Pinpoint the cell where the given text exists, returning its (x, y) midpoint coordinate. 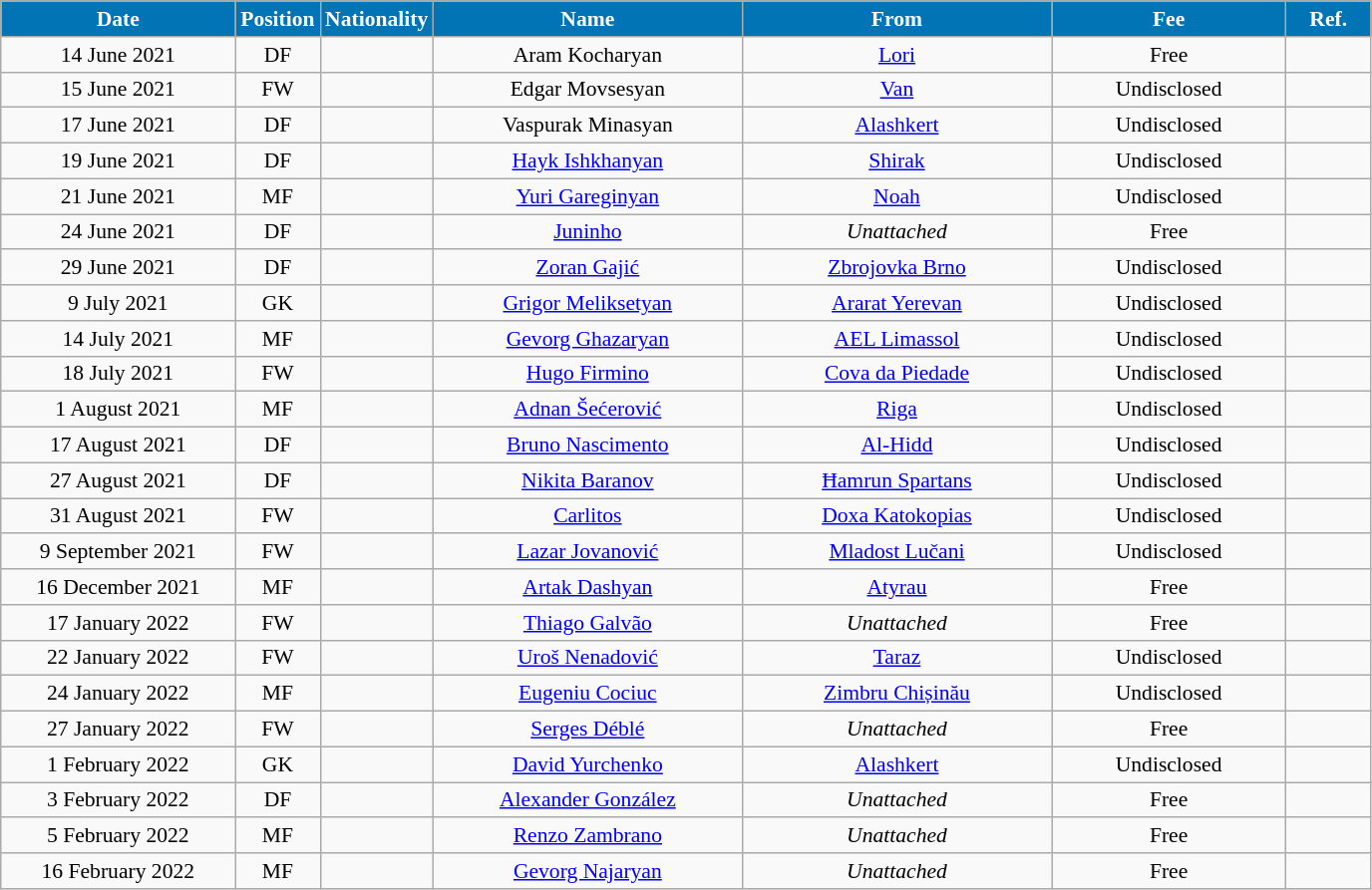
Vaspurak Minasyan (587, 126)
14 June 2021 (118, 55)
19 June 2021 (118, 161)
27 January 2022 (118, 730)
Zbrojovka Brno (896, 268)
Al-Hidd (896, 445)
1 February 2022 (118, 764)
AEL Limassol (896, 339)
Uroš Nenadović (587, 658)
Serges Déblé (587, 730)
16 December 2021 (118, 587)
14 July 2021 (118, 339)
Ħamrun Spartans (896, 480)
Fee (1169, 19)
Yuri Gareginyan (587, 196)
1 August 2021 (118, 410)
15 June 2021 (118, 90)
Juninho (587, 232)
Alexander González (587, 800)
31 August 2021 (118, 516)
Nikita Baranov (587, 480)
24 June 2021 (118, 232)
5 February 2022 (118, 836)
Renzo Zambrano (587, 836)
Position (277, 19)
27 August 2021 (118, 480)
17 June 2021 (118, 126)
Van (896, 90)
Aram Kocharyan (587, 55)
Hugo Firmino (587, 374)
Grigor Meliksetyan (587, 303)
Riga (896, 410)
Ararat Yerevan (896, 303)
Cova da Piedade (896, 374)
21 June 2021 (118, 196)
Eugeniu Cociuc (587, 694)
Edgar Movsesyan (587, 90)
Shirak (896, 161)
Date (118, 19)
Zoran Gajić (587, 268)
17 August 2021 (118, 445)
Taraz (896, 658)
Artak Dashyan (587, 587)
16 February 2022 (118, 871)
9 September 2021 (118, 552)
Noah (896, 196)
18 July 2021 (118, 374)
Nationality (377, 19)
Doxa Katokopias (896, 516)
Ref. (1328, 19)
Bruno Nascimento (587, 445)
From (896, 19)
17 January 2022 (118, 623)
Name (587, 19)
Gevorg Najaryan (587, 871)
Mladost Lučani (896, 552)
Zimbru Chișinău (896, 694)
Lori (896, 55)
22 January 2022 (118, 658)
29 June 2021 (118, 268)
Thiago Galvão (587, 623)
Gevorg Ghazaryan (587, 339)
9 July 2021 (118, 303)
Adnan Šećerović (587, 410)
3 February 2022 (118, 800)
24 January 2022 (118, 694)
Carlitos (587, 516)
David Yurchenko (587, 764)
Hayk Ishkhanyan (587, 161)
Atyrau (896, 587)
Lazar Jovanović (587, 552)
